Return (x, y) of the center of cell containing provided text 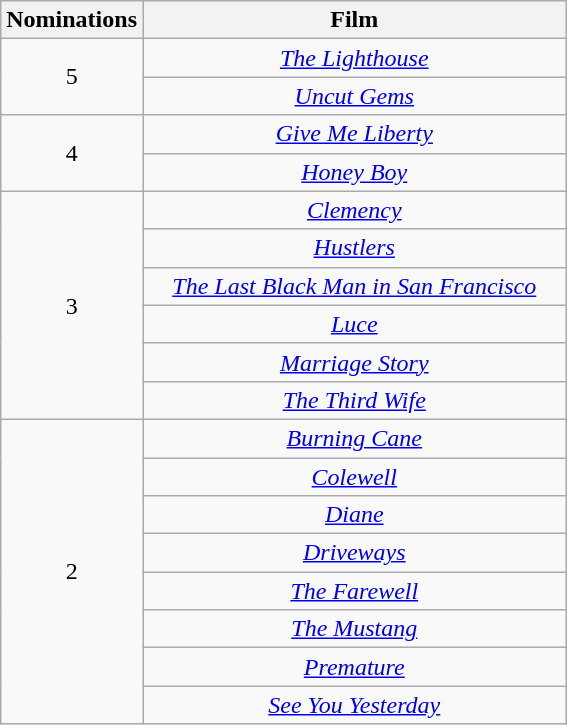
Premature (354, 667)
The Third Wife (354, 400)
The Lighthouse (354, 58)
Film (354, 20)
4 (72, 153)
Burning Cane (354, 438)
The Farewell (354, 591)
Diane (354, 515)
Clemency (354, 210)
The Mustang (354, 629)
Give Me Liberty (354, 134)
See You Yesterday (354, 705)
Driveways (354, 553)
2 (72, 571)
Honey Boy (354, 172)
Uncut Gems (354, 96)
3 (72, 305)
Colewell (354, 477)
5 (72, 77)
The Last Black Man in San Francisco (354, 286)
Hustlers (354, 248)
Nominations (72, 20)
Luce (354, 324)
Marriage Story (354, 362)
